From the cell containing the given text, extract its center point as [x, y] coordinate. 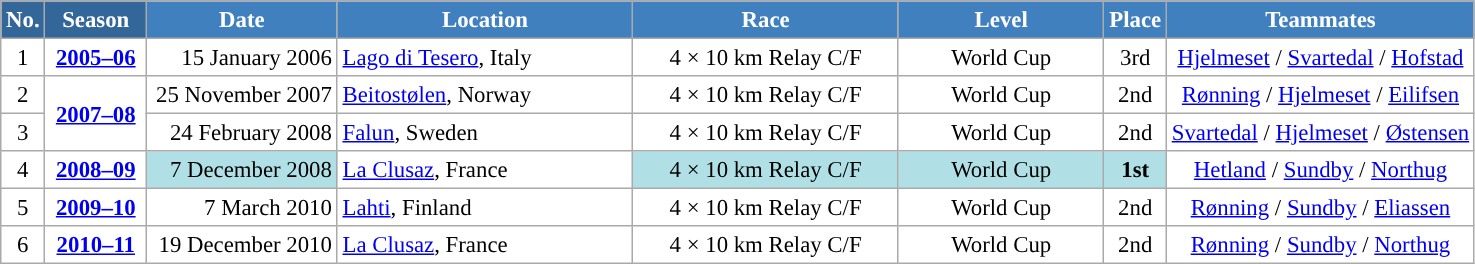
25 November 2007 [242, 95]
Place [1135, 20]
7 March 2010 [242, 208]
2009–10 [96, 208]
3rd [1135, 58]
Rønning / Sundby / Eliassen [1320, 208]
19 December 2010 [242, 245]
Rønning / Hjelmeset / Eilifsen [1320, 95]
Lago di Tesero, Italy [485, 58]
Svartedal / Hjelmeset / Østensen [1320, 133]
2005–06 [96, 58]
No. [23, 20]
1st [1135, 170]
15 January 2006 [242, 58]
Hjelmeset / Svartedal / Hofstad [1320, 58]
1 [23, 58]
Hetland / Sundby / Northug [1320, 170]
Race [766, 20]
4 [23, 170]
24 February 2008 [242, 133]
2007–08 [96, 114]
2008–09 [96, 170]
2 [23, 95]
Beitostølen, Norway [485, 95]
6 [23, 245]
Level [1001, 20]
5 [23, 208]
Season [96, 20]
Rønning / Sundby / Northug [1320, 245]
Lahti, Finland [485, 208]
2010–11 [96, 245]
7 December 2008 [242, 170]
Date [242, 20]
Falun, Sweden [485, 133]
3 [23, 133]
Teammates [1320, 20]
Location [485, 20]
